Find where the given text appears and provide that cell's center as [X, Y] coordinate. 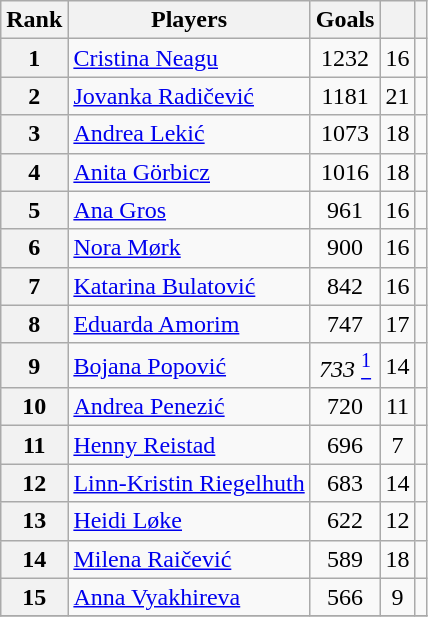
566 [345, 597]
15 [34, 597]
1232 [345, 58]
6 [34, 248]
Linn-Kristin Riegelhuth [189, 483]
747 [345, 324]
1181 [345, 96]
Heidi Løke [189, 521]
Eduarda Amorim [189, 324]
5 [34, 210]
Players [189, 20]
Nora Mørk [189, 248]
Andrea Lekić [189, 134]
Katarina Bulatović [189, 286]
733 1 [345, 366]
Andrea Penezić [189, 407]
696 [345, 445]
8 [34, 324]
1016 [345, 172]
4 [34, 172]
Cristina Neagu [189, 58]
13 [34, 521]
2 [34, 96]
Ana Gros [189, 210]
900 [345, 248]
Jovanka Radičević [189, 96]
842 [345, 286]
Milena Raičević [189, 559]
961 [345, 210]
Anna Vyakhireva [189, 597]
21 [398, 96]
Rank [34, 20]
622 [345, 521]
589 [345, 559]
17 [398, 324]
Bojana Popović [189, 366]
Goals [345, 20]
Henny Reistad [189, 445]
Anita Görbicz [189, 172]
1073 [345, 134]
10 [34, 407]
683 [345, 483]
720 [345, 407]
3 [34, 134]
1 [34, 58]
